Scan for the cell matching the given text and deliver its (x, y) coordinate at center. 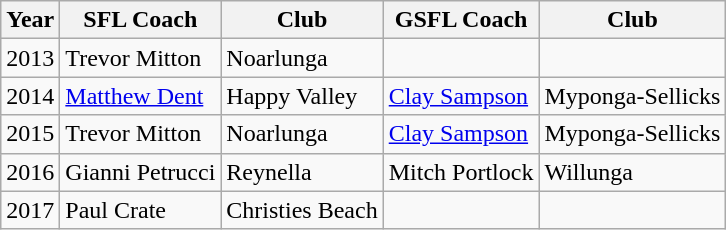
Happy Valley (302, 96)
SFL Coach (140, 20)
2016 (30, 172)
Paul Crate (140, 210)
2013 (30, 58)
Mitch Portlock (461, 172)
2017 (30, 210)
Year (30, 20)
Matthew Dent (140, 96)
2015 (30, 134)
Willunga (632, 172)
Reynella (302, 172)
GSFL Coach (461, 20)
Gianni Petrucci (140, 172)
2014 (30, 96)
Christies Beach (302, 210)
